Pinpoint the cell where the given text exists, returning its (X, Y) midpoint coordinate. 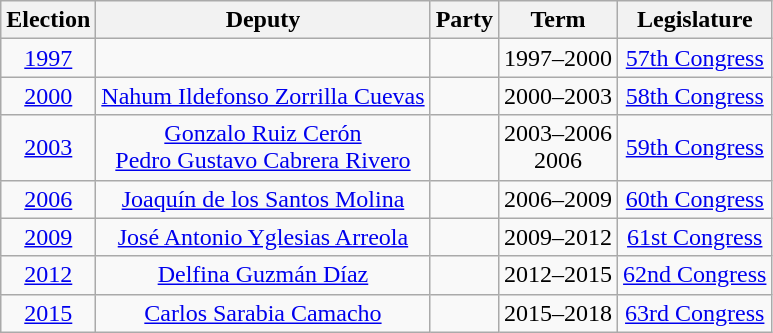
58th Congress (695, 96)
2003 (48, 148)
Nahum Ildefonso Zorrilla Cuevas (263, 96)
63rd Congress (695, 313)
2000–2003 (558, 96)
Gonzalo Ruiz CerónPedro Gustavo Cabrera Rivero (263, 148)
Term (558, 20)
Deputy (263, 20)
1997 (48, 58)
José Antonio Yglesias Arreola (263, 237)
Joaquín de los Santos Molina (263, 199)
Carlos Sarabia Camacho (263, 313)
2003–20062006 (558, 148)
Delfina Guzmán Díaz (263, 275)
2012–2015 (558, 275)
59th Congress (695, 148)
Legislature (695, 20)
60th Congress (695, 199)
2006 (48, 199)
Party (464, 20)
2009 (48, 237)
57th Congress (695, 58)
1997–2000 (558, 58)
2015–2018 (558, 313)
2009–2012 (558, 237)
61st Congress (695, 237)
Election (48, 20)
2012 (48, 275)
2006–2009 (558, 199)
2015 (48, 313)
2000 (48, 96)
62nd Congress (695, 275)
